Determine the (X, Y) coordinate at the center of the cell enclosing the given text.  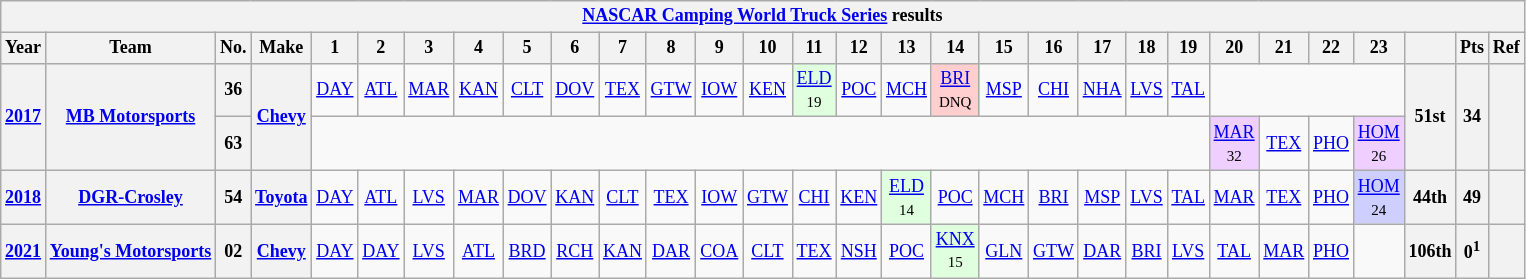
Toyota (282, 197)
3 (429, 48)
HOM26 (1378, 144)
2021 (24, 251)
No. (234, 48)
KNX15 (955, 251)
21 (1284, 48)
22 (1332, 48)
23 (1378, 48)
5 (527, 48)
MB Motorsports (130, 116)
4 (479, 48)
1 (335, 48)
2018 (24, 197)
COA (720, 251)
34 (1472, 116)
11 (814, 48)
20 (1234, 48)
51st (1430, 116)
44th (1430, 197)
36 (234, 90)
63 (234, 144)
NASCAR Camping World Truck Series results (762, 16)
GLN (1004, 251)
Pts (1472, 48)
DGR-Crosley (130, 197)
8 (671, 48)
ELD19 (814, 90)
Ref (1506, 48)
17 (1102, 48)
01 (1472, 251)
Make (282, 48)
NHA (1102, 90)
BRIDNQ (955, 90)
14 (955, 48)
10 (768, 48)
16 (1054, 48)
Year (24, 48)
ELD14 (907, 197)
Team (130, 48)
7 (623, 48)
RCH (575, 251)
13 (907, 48)
Young's Motorsports (130, 251)
49 (1472, 197)
BRD (527, 251)
2017 (24, 116)
9 (720, 48)
18 (1146, 48)
MAR32 (1234, 144)
106th (1430, 251)
02 (234, 251)
2 (381, 48)
NSH (859, 251)
6 (575, 48)
12 (859, 48)
HOM24 (1378, 197)
19 (1188, 48)
54 (234, 197)
15 (1004, 48)
